Locate the cell with the specified text and output its [X, Y] center coordinate. 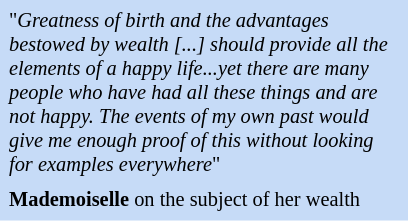
Mademoiselle on the subject of her wealth [204, 200]
